From the cell containing the given text, extract its center point as [X, Y] coordinate. 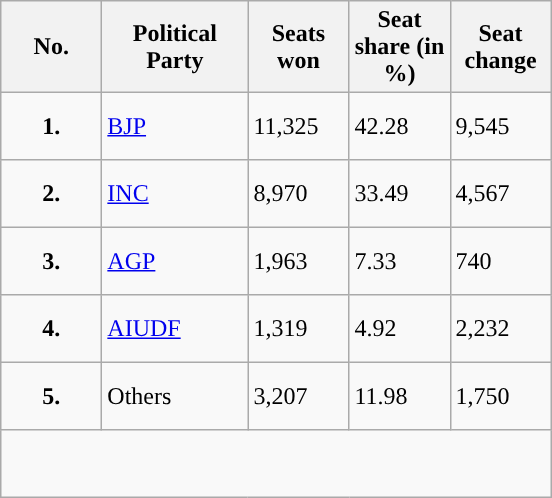
INC [175, 194]
Seats won [298, 47]
11.98 [400, 397]
3. [52, 262]
4.92 [400, 329]
AIUDF [175, 329]
740 [500, 262]
8,970 [298, 194]
BJP [175, 127]
2,232 [500, 329]
33.49 [400, 194]
Political Party [175, 47]
1,319 [298, 329]
1,750 [500, 397]
5. [52, 397]
4,567 [500, 194]
AGP [175, 262]
1. [52, 127]
42.28 [400, 127]
2. [52, 194]
1,963 [298, 262]
3,207 [298, 397]
Others [175, 397]
7.33 [400, 262]
11,325 [298, 127]
No. [52, 47]
Seat share (in %) [400, 47]
4. [52, 329]
9,545 [500, 127]
Seat change [500, 47]
